Find where the given text appears and provide that cell's center as (X, Y) coordinate. 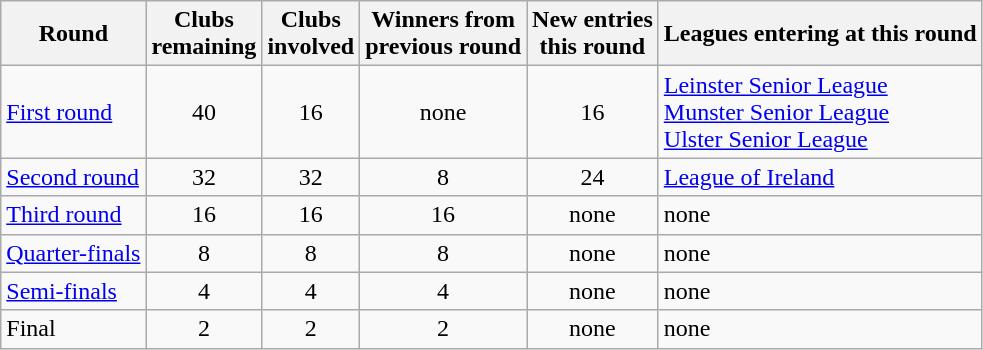
Semi-finals (74, 291)
New entriesthis round (593, 34)
Final (74, 329)
40 (204, 112)
Third round (74, 215)
Round (74, 34)
League of Ireland (820, 177)
Quarter-finals (74, 253)
Winners fromprevious round (444, 34)
Second round (74, 177)
24 (593, 177)
Leinster Senior LeagueMunster Senior LeagueUlster Senior League (820, 112)
First round (74, 112)
Clubsinvolved (311, 34)
Clubsremaining (204, 34)
Leagues entering at this round (820, 34)
